From the cell containing the given text, extract its center point as (x, y) coordinate. 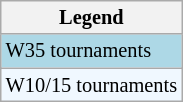
W10/15 tournaments (92, 85)
Legend (92, 17)
W35 tournaments (92, 51)
